Return (X, Y) of the center of cell containing provided text 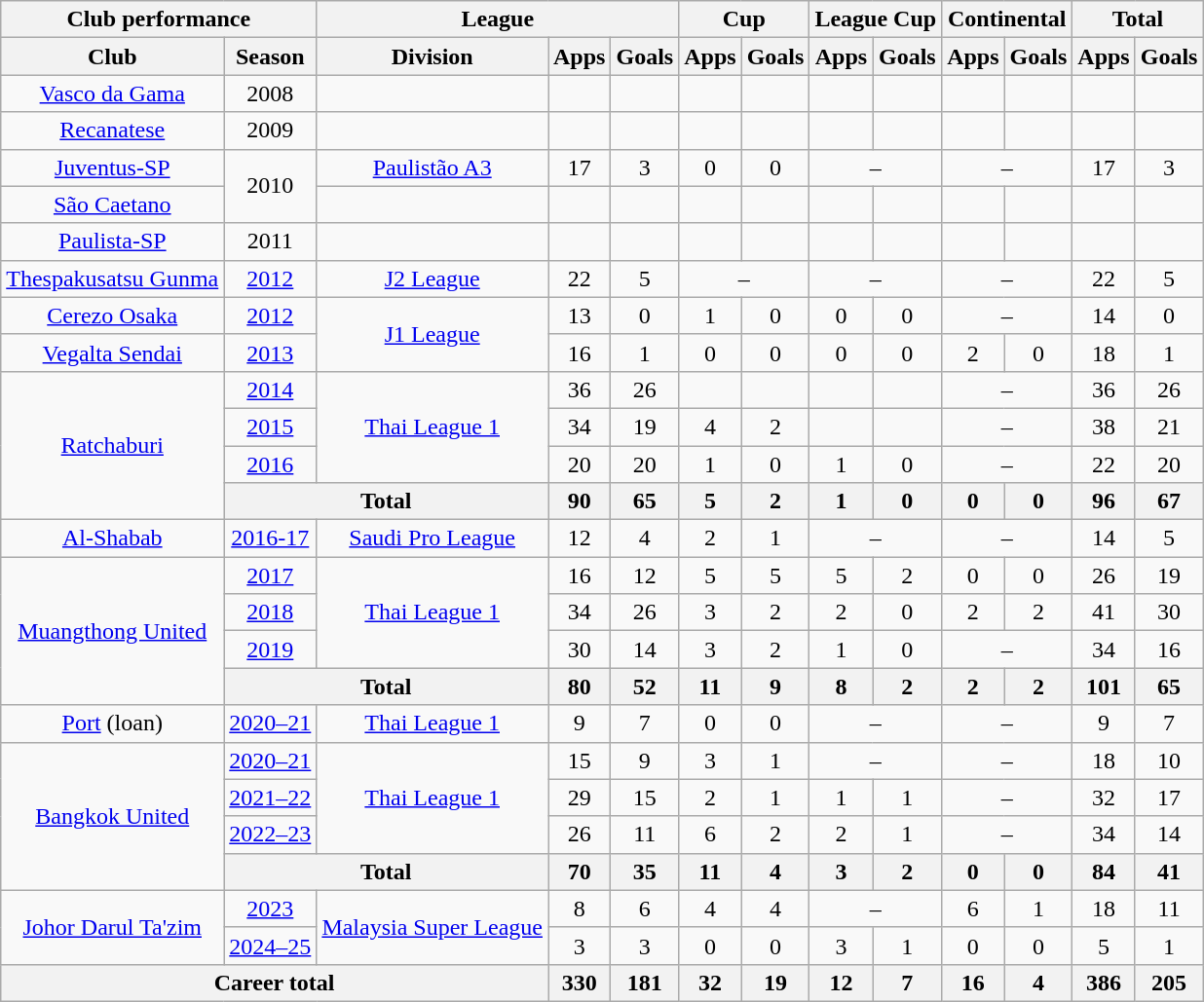
2017 (271, 575)
Vegalta Sendai (113, 353)
Vasco da Gama (113, 93)
São Caetano (113, 204)
Port (loan) (113, 724)
League Cup (876, 19)
Malaysia Super League (433, 927)
Season (271, 56)
2010 (271, 186)
386 (1104, 983)
Recanatese (113, 130)
Paulistão A3 (433, 167)
2019 (271, 649)
101 (1104, 687)
Ratchaburi (113, 445)
10 (1169, 761)
2021–22 (271, 798)
67 (1169, 501)
181 (645, 983)
21 (1169, 427)
Career total (275, 983)
Club (113, 56)
Johor Darul Ta'zim (113, 927)
35 (645, 872)
2024–25 (271, 946)
90 (579, 501)
Thespakusatsu Gunma (113, 278)
205 (1169, 983)
2018 (271, 612)
2008 (271, 93)
2022–23 (271, 835)
84 (1104, 872)
2016 (271, 464)
J1 League (433, 334)
Continental (1007, 19)
2009 (271, 130)
2016-17 (271, 538)
Saudi Pro League (433, 538)
2015 (271, 427)
2023 (271, 909)
13 (579, 315)
2011 (271, 241)
96 (1104, 501)
2014 (271, 390)
52 (645, 687)
Cup (744, 19)
29 (579, 798)
J2 League (433, 278)
330 (579, 983)
38 (1104, 427)
Al-Shabab (113, 538)
2013 (271, 353)
Paulista-SP (113, 241)
Club performance (159, 19)
League (498, 19)
70 (579, 872)
Division (433, 56)
Muangthong United (113, 631)
Bangkok United (113, 816)
Cerezo Osaka (113, 315)
Juventus-SP (113, 167)
80 (579, 687)
